Identify which cell holds the provided text, then report its [x, y] central coordinate. 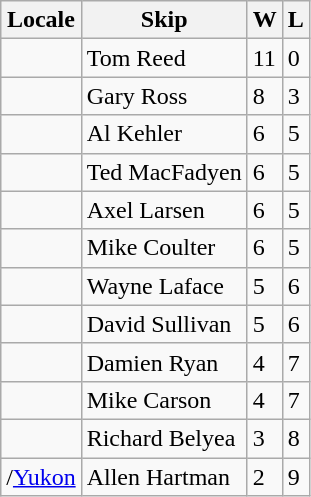
11 [264, 58]
/Yukon [41, 477]
0 [296, 58]
Wayne Laface [164, 286]
David Sullivan [164, 324]
Allen Hartman [164, 477]
Mike Coulter [164, 248]
Al Kehler [164, 134]
Ted MacFadyen [164, 172]
Gary Ross [164, 96]
L [296, 20]
Axel Larsen [164, 210]
Locale [41, 20]
Richard Belyea [164, 438]
W [264, 20]
Mike Carson [164, 400]
Tom Reed [164, 58]
9 [296, 477]
2 [264, 477]
Damien Ryan [164, 362]
Skip [164, 20]
